Search for the cell housing the specified text and yield its [X, Y] center coordinate. 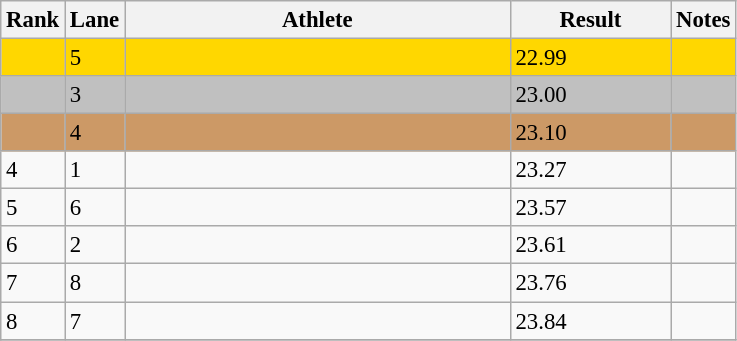
23.84 [590, 321]
Lane [95, 20]
1 [95, 170]
22.99 [590, 58]
Rank [33, 20]
2 [95, 245]
23.76 [590, 283]
23.10 [590, 133]
23.27 [590, 170]
Athlete [318, 20]
23.57 [590, 208]
23.61 [590, 245]
Result [590, 20]
3 [95, 95]
23.00 [590, 95]
Notes [704, 20]
